Provide the [X, Y] coordinate of the cell's center where the given text is located.  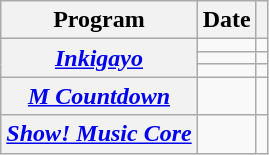
Program [99, 20]
Date [226, 20]
M Countdown [99, 96]
Show! Music Core [99, 134]
Inkigayo [99, 58]
